Determine the (X, Y) coordinate at the center of the cell enclosing the given text.  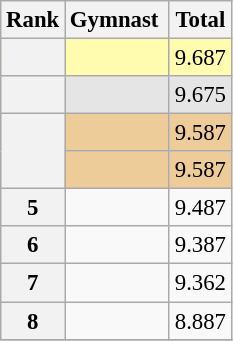
5 (33, 208)
Gymnast (118, 20)
9.362 (200, 283)
9.387 (200, 245)
8.887 (200, 321)
9.487 (200, 208)
9.675 (200, 95)
Total (200, 20)
9.687 (200, 58)
Rank (33, 20)
8 (33, 321)
7 (33, 283)
6 (33, 245)
